Extract the (X, Y) coordinate from the center of the cell holding the provided text.  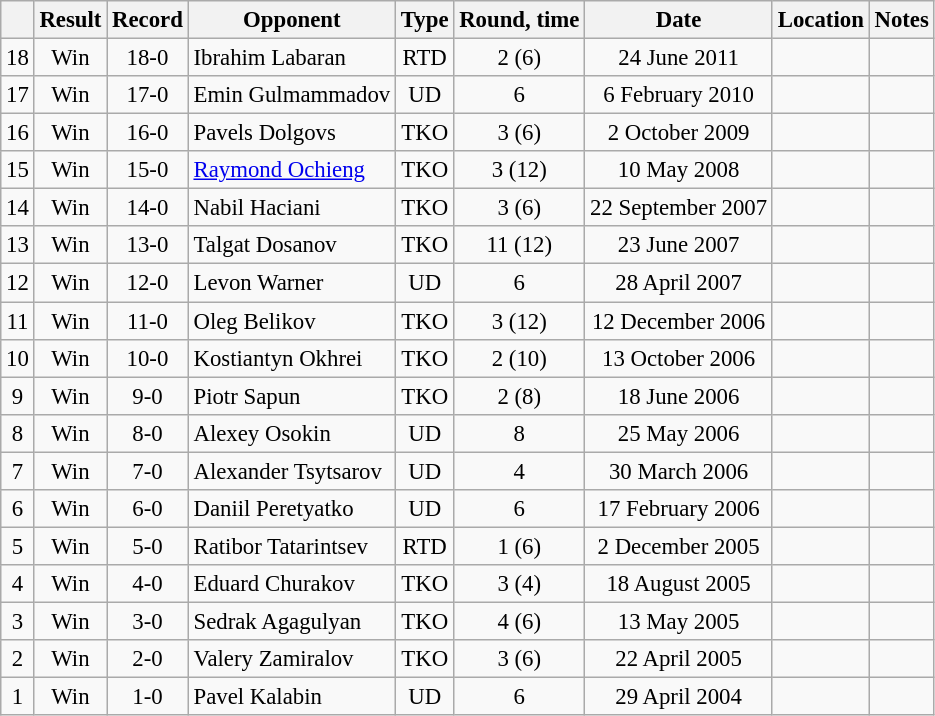
16-0 (148, 133)
Kostiantyn Okhrei (292, 358)
4-0 (148, 584)
22 April 2005 (679, 659)
16 (18, 133)
23 June 2007 (679, 245)
12 December 2006 (679, 321)
15-0 (148, 170)
17 (18, 95)
Valery Zamiralov (292, 659)
Pavels Dolgovs (292, 133)
13 (18, 245)
Date (679, 20)
11 (12) (520, 245)
2 October 2009 (679, 133)
Piotr Sapun (292, 396)
15 (18, 170)
28 April 2007 (679, 283)
Emin Gulmammadov (292, 95)
5 (18, 546)
5-0 (148, 546)
Alexey Osokin (292, 433)
8-0 (148, 433)
17 February 2006 (679, 509)
Raymond Ochieng (292, 170)
Pavel Kalabin (292, 697)
Sedrak Agagulyan (292, 621)
30 March 2006 (679, 471)
3 (4) (520, 584)
4 (6) (520, 621)
24 June 2011 (679, 58)
7-0 (148, 471)
Alexander Tsytsarov (292, 471)
13 October 2006 (679, 358)
11 (18, 321)
3 (18, 621)
Ibrahim Labaran (292, 58)
25 May 2006 (679, 433)
1-0 (148, 697)
2 (8) (520, 396)
Location (820, 20)
12 (18, 283)
9 (18, 396)
12-0 (148, 283)
29 April 2004 (679, 697)
14 (18, 208)
18 (18, 58)
2 December 2005 (679, 546)
17-0 (148, 95)
6 February 2010 (679, 95)
18 June 2006 (679, 396)
10 May 2008 (679, 170)
14-0 (148, 208)
11-0 (148, 321)
18 August 2005 (679, 584)
2-0 (148, 659)
Record (148, 20)
Round, time (520, 20)
Opponent (292, 20)
Ratibor Tatarintsev (292, 546)
13 May 2005 (679, 621)
9-0 (148, 396)
Oleg Belikov (292, 321)
22 September 2007 (679, 208)
2 (10) (520, 358)
1 (18, 697)
Eduard Churakov (292, 584)
18-0 (148, 58)
Notes (902, 20)
7 (18, 471)
1 (6) (520, 546)
Talgat Dosanov (292, 245)
Result (70, 20)
2 (6) (520, 58)
10 (18, 358)
3-0 (148, 621)
Nabil Haciani (292, 208)
6-0 (148, 509)
2 (18, 659)
13-0 (148, 245)
Type (425, 20)
Levon Warner (292, 283)
Daniil Peretyatko (292, 509)
10-0 (148, 358)
